Search for the cell housing the specified text and yield its (X, Y) center coordinate. 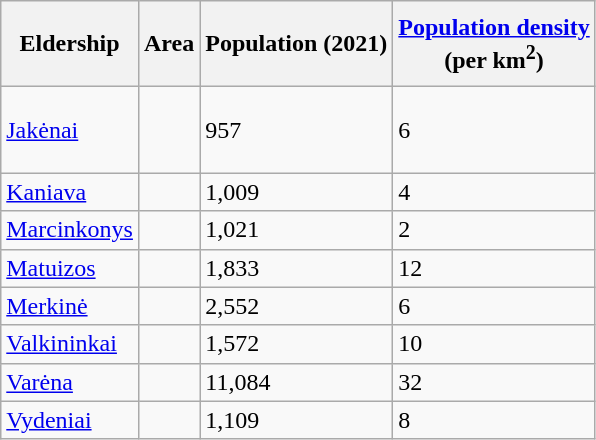
2 (494, 230)
32 (494, 382)
Valkininkai (70, 344)
8 (494, 420)
957 (296, 130)
Population density(per km2) (494, 44)
1,833 (296, 268)
2,552 (296, 306)
Area (168, 44)
Kaniava (70, 192)
Eldership (70, 44)
Varėna (70, 382)
11,084 (296, 382)
Jakėnai (70, 130)
1,009 (296, 192)
10 (494, 344)
1,021 (296, 230)
Matuizos (70, 268)
Population (2021) (296, 44)
Marcinkonys (70, 230)
4 (494, 192)
12 (494, 268)
1,572 (296, 344)
1,109 (296, 420)
Merkinė (70, 306)
Vydeniai (70, 420)
